Scan for the cell matching the given text and deliver its [x, y] coordinate at center. 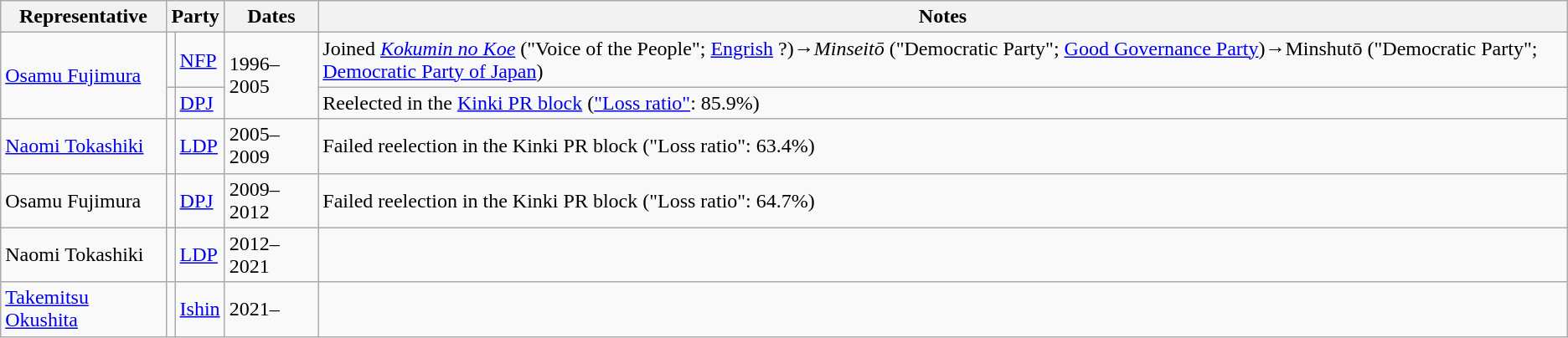
Failed reelection in the Kinki PR block ("Loss ratio": 64.7%) [943, 201]
2009–2012 [271, 201]
Party [195, 17]
2012–2021 [271, 254]
1996–2005 [271, 75]
2005–2009 [271, 146]
NFP [199, 60]
Ishin [199, 310]
Dates [271, 17]
Representative [84, 17]
Failed reelection in the Kinki PR block ("Loss ratio": 63.4%) [943, 146]
2021– [271, 310]
Reelected in the Kinki PR block ("Loss ratio": 85.9%) [943, 103]
Notes [943, 17]
Takemitsu Okushita [84, 310]
